Detect which cell encompasses the target text, then output its (x, y) center coordinate. 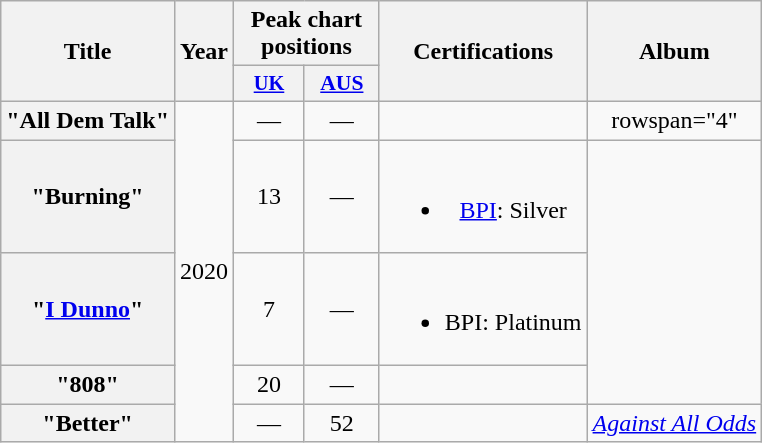
Title (88, 52)
13 (270, 196)
"I Dunno" (88, 310)
52 (342, 423)
"Burning" (88, 196)
7 (270, 310)
BPI: Silver (483, 196)
Against All Odds (674, 423)
Peak chart positions (307, 34)
2020 (204, 271)
20 (270, 385)
"Better" (88, 423)
UK (270, 84)
AUS (342, 84)
Year (204, 52)
"All Dem Talk" (88, 120)
rowspan="4" (674, 120)
BPI: Platinum (483, 310)
"808" (88, 385)
Album (674, 52)
Certifications (483, 52)
